Return [x, y] of the center of cell containing provided text 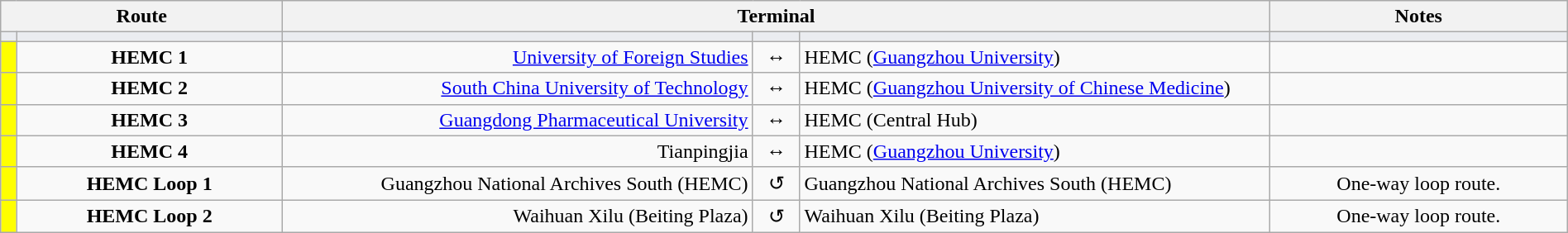
HEMC 3 [150, 120]
Route [142, 17]
Terminal [777, 17]
South China University of Technology [518, 88]
HEMC 1 [150, 57]
Tianpingjia [518, 151]
HEMC Loop 2 [150, 216]
HEMC 2 [150, 88]
HEMC (Central Hub) [1035, 120]
HEMC (Guangzhou University of Chinese Medicine) [1035, 88]
Notes [1418, 17]
University of Foreign Studies [518, 57]
HEMC Loop 1 [150, 183]
HEMC 4 [150, 151]
Guangdong Pharmaceutical University [518, 120]
